Detect which cell encompasses the target text, then output its (X, Y) center coordinate. 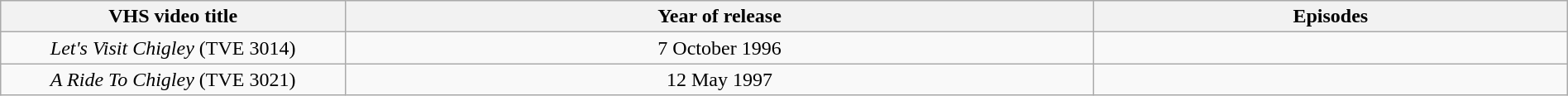
Year of release (719, 17)
Let's Visit Chigley (TVE 3014) (174, 48)
7 October 1996 (719, 48)
A Ride To Chigley (TVE 3021) (174, 79)
12 May 1997 (719, 79)
VHS video title (174, 17)
Episodes (1330, 17)
